Output the [X, Y] coordinate of the center of the cell containing the given text.  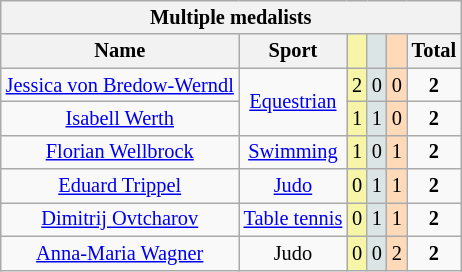
Equestrian [293, 102]
Jessica von Bredow-Werndl [120, 85]
Sport [293, 51]
Anna-Maria Wagner [120, 253]
Total [434, 51]
Swimming [293, 152]
Isabell Werth [120, 118]
Eduard Trippel [120, 186]
Name [120, 51]
Dimitrij Ovtcharov [120, 219]
Florian Wellbrock [120, 152]
Table tennis [293, 219]
Multiple medalists [231, 17]
